Extract the [x, y] coordinate from the center of the cell holding the provided text.  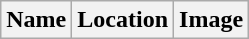
Location [123, 20]
Image [212, 20]
Name [36, 20]
